Extract the (X, Y) coordinate from the center of the cell holding the provided text.  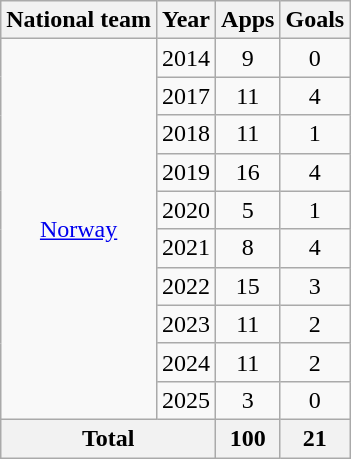
2025 (186, 400)
15 (248, 286)
National team (79, 20)
8 (248, 248)
2019 (186, 172)
Norway (79, 230)
16 (248, 172)
Total (108, 438)
9 (248, 58)
100 (248, 438)
Apps (248, 20)
2022 (186, 286)
Goals (315, 20)
2023 (186, 324)
2021 (186, 248)
2020 (186, 210)
2018 (186, 134)
2024 (186, 362)
5 (248, 210)
2014 (186, 58)
2017 (186, 96)
Year (186, 20)
21 (315, 438)
